Capture the cell that displays the provided text and extract its (x, y) central coordinate. 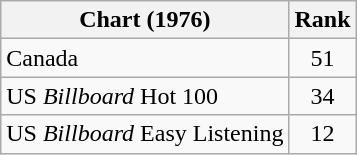
34 (322, 96)
US Billboard Easy Listening (145, 134)
US Billboard Hot 100 (145, 96)
Rank (322, 20)
Chart (1976) (145, 20)
12 (322, 134)
51 (322, 58)
Canada (145, 58)
